Detect which cell encompasses the target text, then output its (x, y) center coordinate. 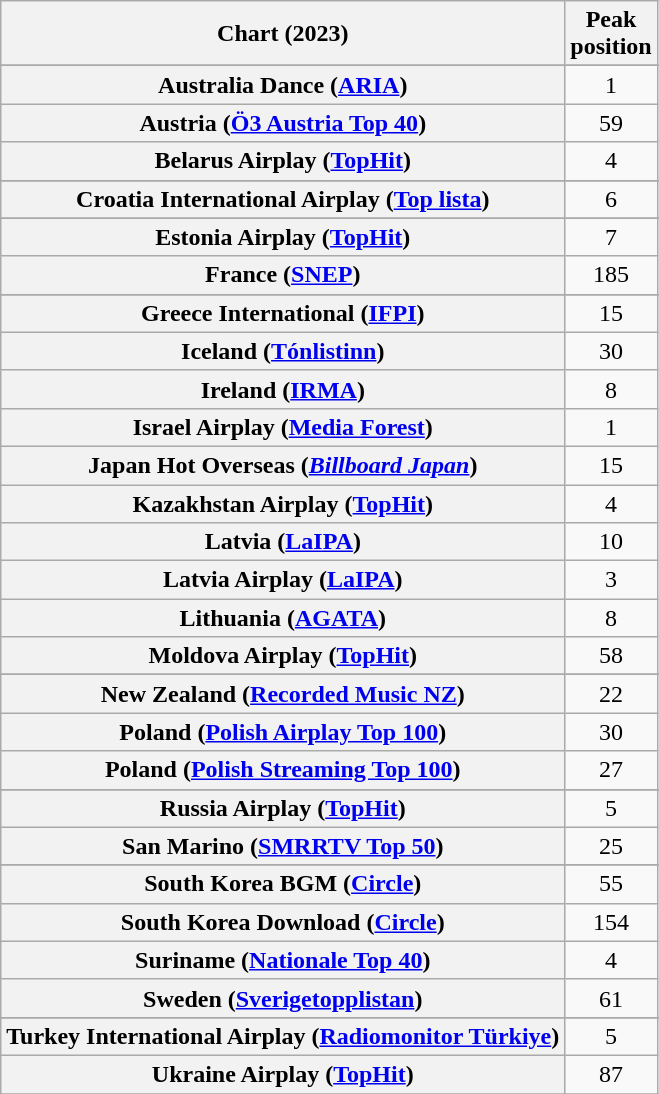
Chart (2023) (283, 34)
185 (611, 275)
Belarus Airplay (TopHit) (283, 161)
South Korea Download (Circle) (283, 922)
27 (611, 770)
Sweden (Sverigetopplistan) (283, 998)
59 (611, 123)
Poland (Polish Streaming Top 100) (283, 770)
7 (611, 237)
Kazakhstan Airplay (TopHit) (283, 503)
Ukraine Airplay (TopHit) (283, 1074)
South Korea BGM (Circle) (283, 884)
6 (611, 199)
154 (611, 922)
61 (611, 998)
Moldova Airplay (TopHit) (283, 656)
Estonia Airplay (TopHit) (283, 237)
France (SNEP) (283, 275)
Russia Airplay (TopHit) (283, 808)
Australia Dance (ARIA) (283, 85)
Latvia (LaIPA) (283, 542)
58 (611, 656)
Latvia Airplay (LaIPA) (283, 580)
Turkey International Airplay (Radiomonitor Türkiye) (283, 1036)
25 (611, 846)
3 (611, 580)
San Marino (SMRRTV Top 50) (283, 846)
Austria (Ö3 Austria Top 40) (283, 123)
55 (611, 884)
Peakposition (611, 34)
Croatia International Airplay (Top lista) (283, 199)
10 (611, 542)
Iceland (Tónlistinn) (283, 351)
Israel Airplay (Media Forest) (283, 427)
Lithuania (AGATA) (283, 618)
Japan Hot Overseas (Billboard Japan) (283, 465)
Greece International (IFPI) (283, 313)
22 (611, 694)
Poland (Polish Airplay Top 100) (283, 732)
87 (611, 1074)
Ireland (IRMA) (283, 389)
New Zealand (Recorded Music NZ) (283, 694)
Suriname (Nationale Top 40) (283, 960)
